Find where the given text appears and provide that cell's center as [X, Y] coordinate. 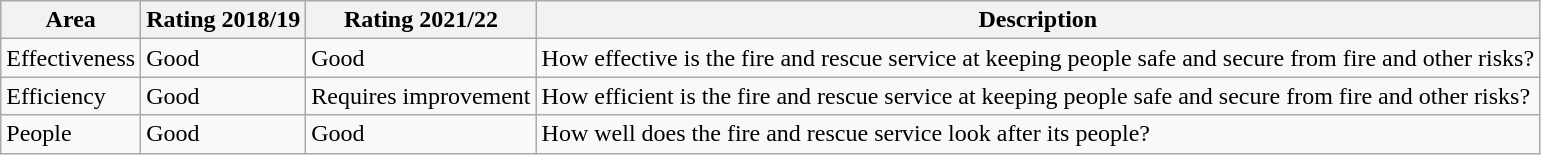
Rating 2018/19 [224, 20]
How efficient is the fire and rescue service at keeping people safe and secure from fire and other risks? [1038, 96]
Description [1038, 20]
Area [71, 20]
Effectiveness [71, 58]
How effective is the fire and rescue service at keeping people safe and secure from fire and other risks? [1038, 58]
How well does the fire and rescue service look after its people? [1038, 134]
Requires improvement [421, 96]
Efficiency [71, 96]
People [71, 134]
Rating 2021/22 [421, 20]
